Scan for the cell matching the given text and deliver its (x, y) coordinate at center. 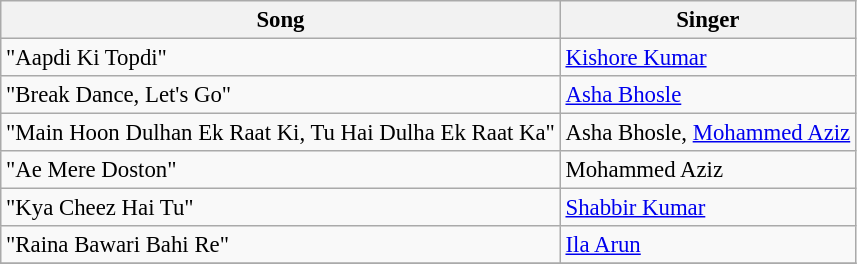
Ila Arun (708, 245)
Asha Bhosle (708, 95)
Song (280, 20)
Shabbir Kumar (708, 208)
"Aapdi Ki Topdi" (280, 58)
"Ae Mere Doston" (280, 170)
Asha Bhosle, Mohammed Aziz (708, 133)
"Raina Bawari Bahi Re" (280, 245)
"Kya Cheez Hai Tu" (280, 208)
"Break Dance, Let's Go" (280, 95)
Mohammed Aziz (708, 170)
"Main Hoon Dulhan Ek Raat Ki, Tu Hai Dulha Ek Raat Ka" (280, 133)
Kishore Kumar (708, 58)
Singer (708, 20)
